Locate the cell with the specified text and output its [x, y] center coordinate. 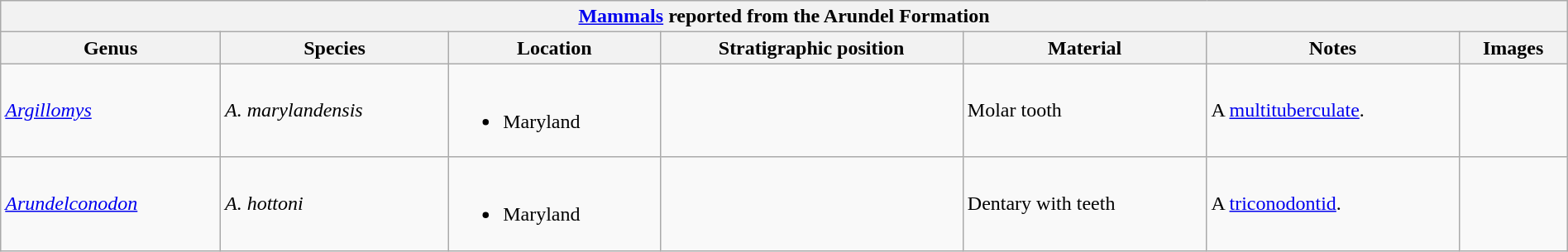
A. marylandensis [335, 111]
Mammals reported from the Arundel Formation [784, 17]
Notes [1333, 48]
Molar tooth [1085, 111]
Material [1085, 48]
Argillomys [111, 111]
Location [554, 48]
A triconodontid. [1333, 203]
Stratigraphic position [811, 48]
Species [335, 48]
Arundelconodon [111, 203]
A. hottoni [335, 203]
Genus [111, 48]
A multituberculate. [1333, 111]
Dentary with teeth [1085, 203]
Images [1513, 48]
